Return the (X, Y) coordinate for the center point of the cell that contains the specified text.  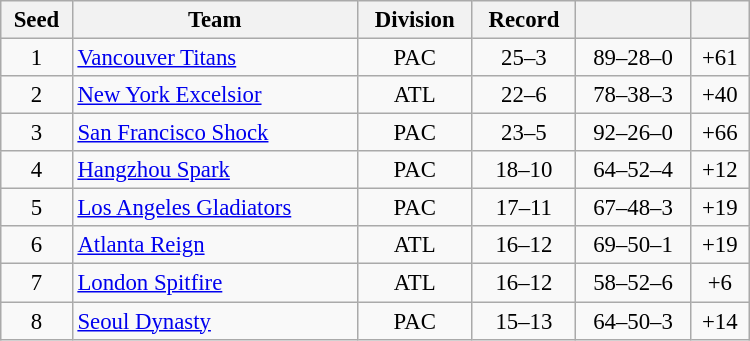
78–38–3 (634, 95)
1 (36, 58)
89–28–0 (634, 58)
92–26–0 (634, 133)
23–5 (524, 133)
58–52–6 (634, 283)
+61 (720, 58)
8 (36, 321)
Division (414, 20)
6 (36, 245)
64–52–4 (634, 170)
7 (36, 283)
3 (36, 133)
New York Excelsior (214, 95)
San Francisco Shock (214, 133)
London Spitfire (214, 283)
2 (36, 95)
Seoul Dynasty (214, 321)
+12 (720, 170)
+6 (720, 283)
67–48–3 (634, 208)
+66 (720, 133)
15–13 (524, 321)
17–11 (524, 208)
Hangzhou Spark (214, 170)
Record (524, 20)
Team (214, 20)
18–10 (524, 170)
22–6 (524, 95)
25–3 (524, 58)
4 (36, 170)
+14 (720, 321)
Seed (36, 20)
Atlanta Reign (214, 245)
Los Angeles Gladiators (214, 208)
+40 (720, 95)
64–50–3 (634, 321)
5 (36, 208)
69–50–1 (634, 245)
Vancouver Titans (214, 58)
